Pinpoint the cell where the given text exists, returning its [X, Y] midpoint coordinate. 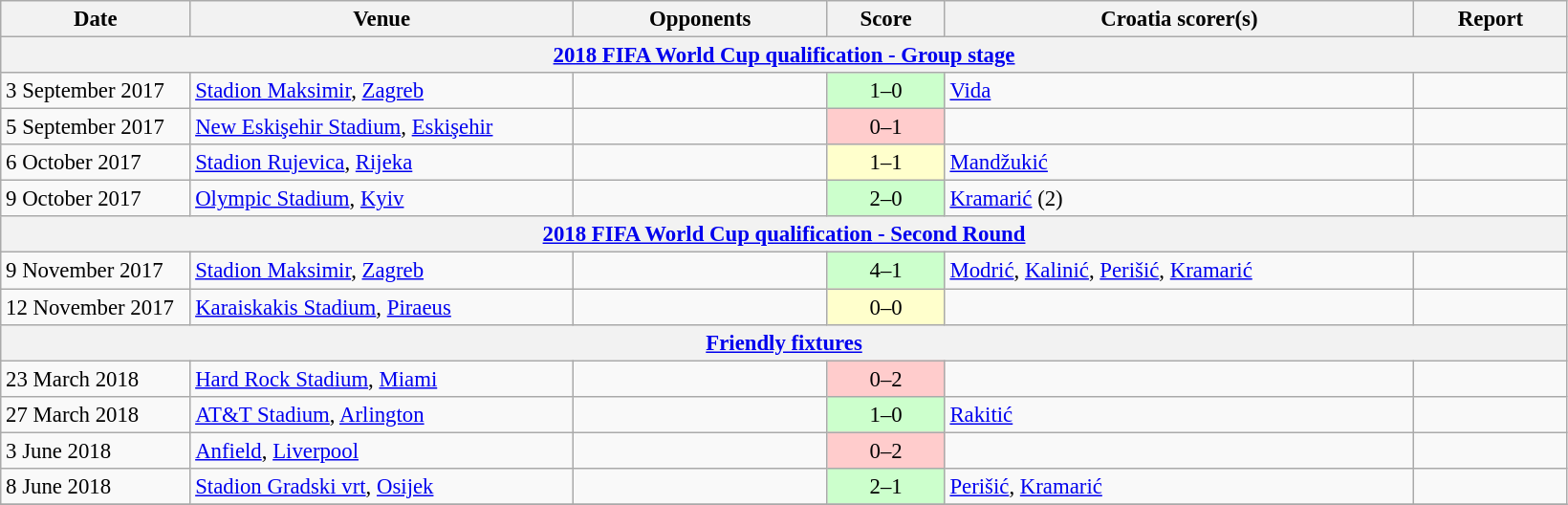
Kramarić (2) [1180, 199]
Olympic Stadium, Kyiv [382, 199]
1–1 [885, 163]
Vida [1180, 91]
Modrić, Kalinić, Perišić, Kramarić [1180, 271]
2–1 [885, 487]
Stadion Rujevica, Rijeka [382, 163]
Karaiskakis Stadium, Piraeus [382, 307]
5 September 2017 [96, 127]
Anfield, Liverpool [382, 450]
3 September 2017 [96, 91]
Stadion Gradski vrt, Osijek [382, 487]
9 October 2017 [96, 199]
0–0 [885, 307]
2018 FIFA World Cup qualification - Second Round [784, 234]
Croatia scorer(s) [1180, 19]
2018 FIFA World Cup qualification - Group stage [784, 55]
8 June 2018 [96, 487]
Opponents [700, 19]
Venue [382, 19]
Perišić, Kramarić [1180, 487]
Mandžukić [1180, 163]
3 June 2018 [96, 450]
Rakitić [1180, 414]
Report [1492, 19]
AT&T Stadium, Arlington [382, 414]
23 March 2018 [96, 379]
Score [885, 19]
4–1 [885, 271]
Friendly fixtures [784, 342]
27 March 2018 [96, 414]
9 November 2017 [96, 271]
12 November 2017 [96, 307]
6 October 2017 [96, 163]
Date [96, 19]
New Eskişehir Stadium, Eskişehir [382, 127]
0–1 [885, 127]
Hard Rock Stadium, Miami [382, 379]
2–0 [885, 199]
